From the cell containing the given text, extract its center point as (X, Y) coordinate. 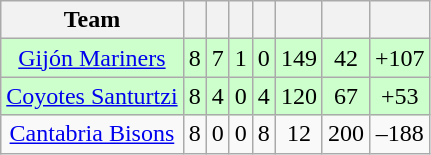
–188 (400, 134)
1 (240, 58)
+53 (400, 96)
Team (92, 20)
67 (346, 96)
12 (298, 134)
120 (298, 96)
7 (218, 58)
42 (346, 58)
Coyotes Santurtzi (92, 96)
149 (298, 58)
Cantabria Bisons (92, 134)
+107 (400, 58)
200 (346, 134)
Gijón Mariners (92, 58)
